Detect which cell encompasses the target text, then output its (x, y) center coordinate. 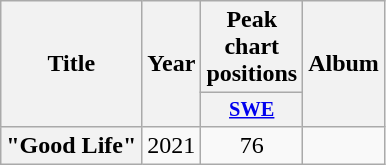
Title (72, 64)
Year (172, 64)
2021 (172, 145)
76 (252, 145)
Peak chart positions (252, 47)
SWE (252, 110)
"Good Life" (72, 145)
Album (344, 64)
